Provide the (X, Y) coordinate of the cell's center where the given text is located.  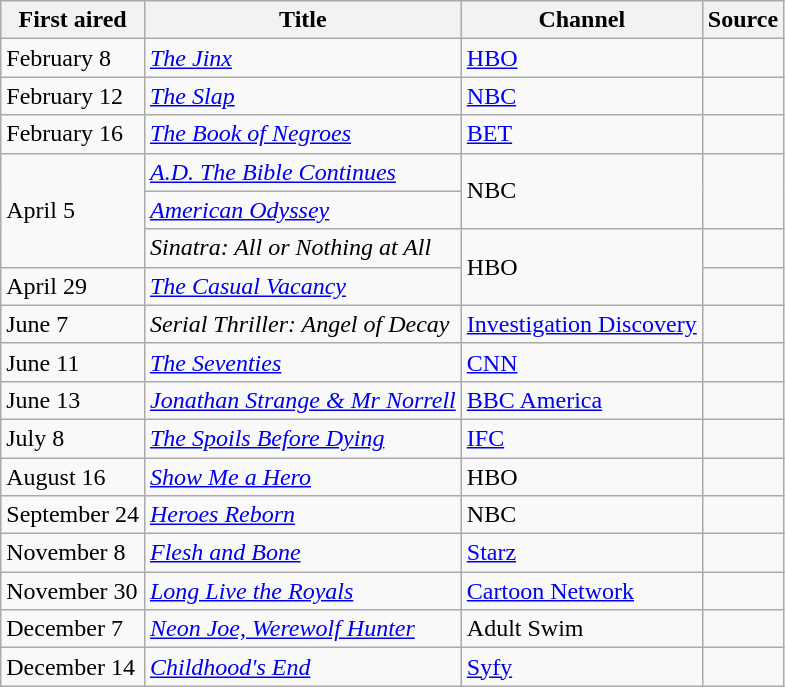
Syfy (582, 667)
Sinatra: All or Nothing at All (302, 248)
Starz (582, 553)
BET (582, 134)
September 24 (73, 515)
American Odyssey (302, 210)
The Casual Vacancy (302, 286)
Investigation Discovery (582, 324)
Jonathan Strange & Mr Norrell (302, 400)
June 11 (73, 362)
The Book of Negroes (302, 134)
April 5 (73, 210)
The Slap (302, 96)
A.D. The Bible Continues (302, 172)
August 16 (73, 477)
June 13 (73, 400)
Heroes Reborn (302, 515)
The Spoils Before Dying (302, 438)
Adult Swim (582, 629)
Long Live the Royals (302, 591)
Serial Thriller: Angel of Decay (302, 324)
Show Me a Hero (302, 477)
BBC America (582, 400)
Channel (582, 20)
February 16 (73, 134)
February 12 (73, 96)
First aired (73, 20)
The Seventies (302, 362)
Neon Joe, Werewolf Hunter (302, 629)
IFC (582, 438)
Source (742, 20)
December 7 (73, 629)
Title (302, 20)
June 7 (73, 324)
February 8 (73, 58)
November 30 (73, 591)
April 29 (73, 286)
November 8 (73, 553)
CNN (582, 362)
Cartoon Network (582, 591)
Flesh and Bone (302, 553)
Childhood's End (302, 667)
December 14 (73, 667)
July 8 (73, 438)
The Jinx (302, 58)
